Locate the cell with the specified text and output its [x, y] center coordinate. 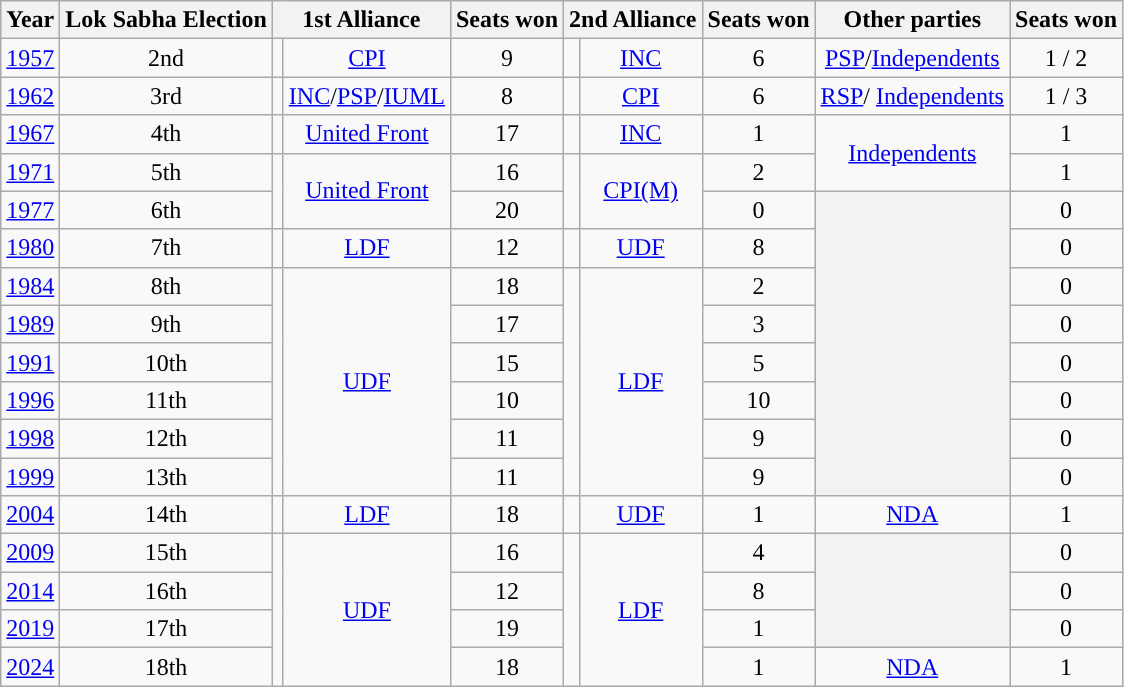
1998 [30, 438]
5 [758, 362]
12th [166, 438]
4th [166, 134]
11th [166, 400]
1984 [30, 286]
14th [166, 515]
1991 [30, 362]
1 / 3 [1066, 96]
3rd [166, 96]
CPI(M) [640, 191]
1967 [30, 134]
18th [166, 667]
2004 [30, 515]
2024 [30, 667]
1989 [30, 324]
2nd Alliance [633, 20]
INC/PSP/IUML [366, 96]
4 [758, 553]
Independents [912, 153]
Lok Sabha Election [166, 20]
1962 [30, 96]
10th [166, 362]
RSP/ Independents [912, 96]
5th [166, 172]
16th [166, 591]
2009 [30, 553]
7th [166, 248]
9th [166, 324]
1 / 2 [1066, 58]
Year [30, 20]
1999 [30, 477]
2014 [30, 591]
6th [166, 210]
1st Alliance [361, 20]
1980 [30, 248]
1977 [30, 210]
15th [166, 553]
8th [166, 286]
Other parties [912, 20]
15 [506, 362]
2nd [166, 58]
2019 [30, 629]
3 [758, 324]
19 [506, 629]
13th [166, 477]
PSP/Independents [912, 58]
1971 [30, 172]
17th [166, 629]
1957 [30, 58]
1996 [30, 400]
20 [506, 210]
